Search for the cell housing the specified text and yield its (x, y) center coordinate. 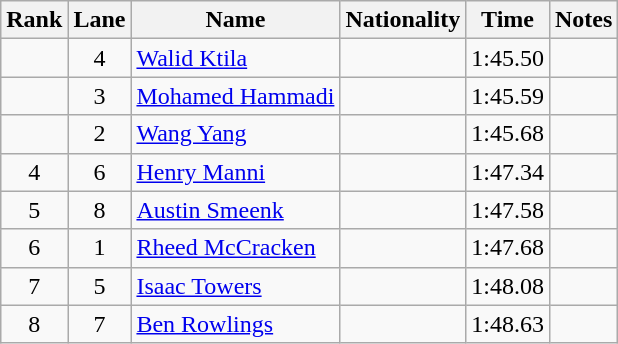
Time (508, 20)
Rheed McCracken (236, 248)
1:45.59 (508, 96)
Nationality (403, 20)
1:47.34 (508, 172)
Lane (100, 20)
3 (100, 96)
Mohamed Hammadi (236, 96)
Ben Rowlings (236, 324)
Austin Smeenk (236, 210)
1:45.50 (508, 58)
Henry Manni (236, 172)
Name (236, 20)
1:47.68 (508, 248)
1:48.08 (508, 286)
1:48.63 (508, 324)
1:47.58 (508, 210)
2 (100, 134)
1 (100, 248)
Wang Yang (236, 134)
1:45.68 (508, 134)
Walid Ktila (236, 58)
Isaac Towers (236, 286)
Notes (583, 20)
Rank (34, 20)
